Return the (x, y) coordinate for the center point of the cell that contains the specified text.  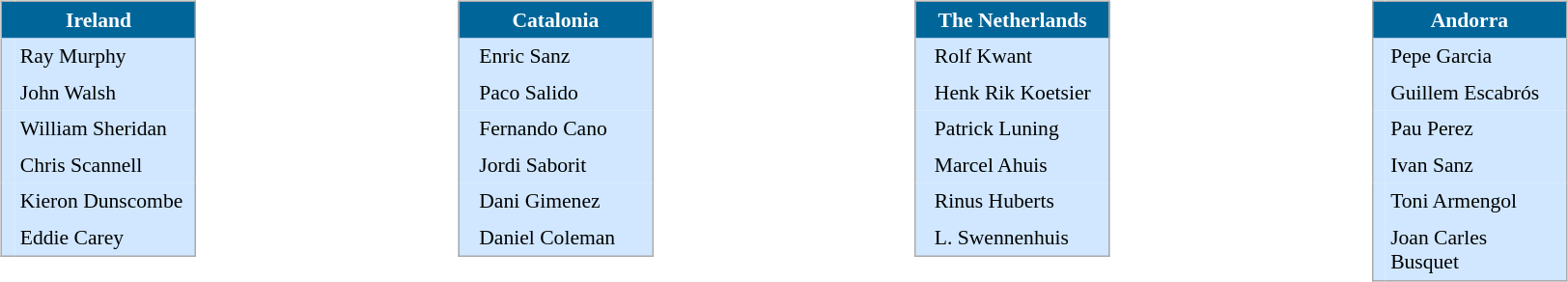
Pau Perez (1475, 128)
Daniel Coleman (563, 238)
Enric Sanz (563, 57)
Ireland (98, 19)
Rinus Huberts (1020, 202)
L. Swennenhuis (1020, 238)
Joan Carles Busquet (1475, 250)
Ivan Sanz (1475, 165)
Chris Scannell (105, 165)
Paco Salido (563, 93)
Dani Gimenez (563, 202)
The Netherlands (1012, 19)
John Walsh (105, 93)
Fernando Cano (563, 128)
Andorra (1470, 19)
Marcel Ahuis (1020, 165)
Catalonia (556, 19)
Rolf Kwant (1020, 57)
Eddie Carey (105, 238)
Toni Armengol (1475, 202)
Patrick Luning (1020, 128)
William Sheridan (105, 128)
Guillem Escabrós (1475, 93)
Henk Rik Koetsier (1020, 93)
Ray Murphy (105, 57)
Pepe Garcia (1475, 57)
Kieron Dunscombe (105, 202)
Jordi Saborit (563, 165)
